Output the (X, Y) coordinate of the center of the cell containing the given text.  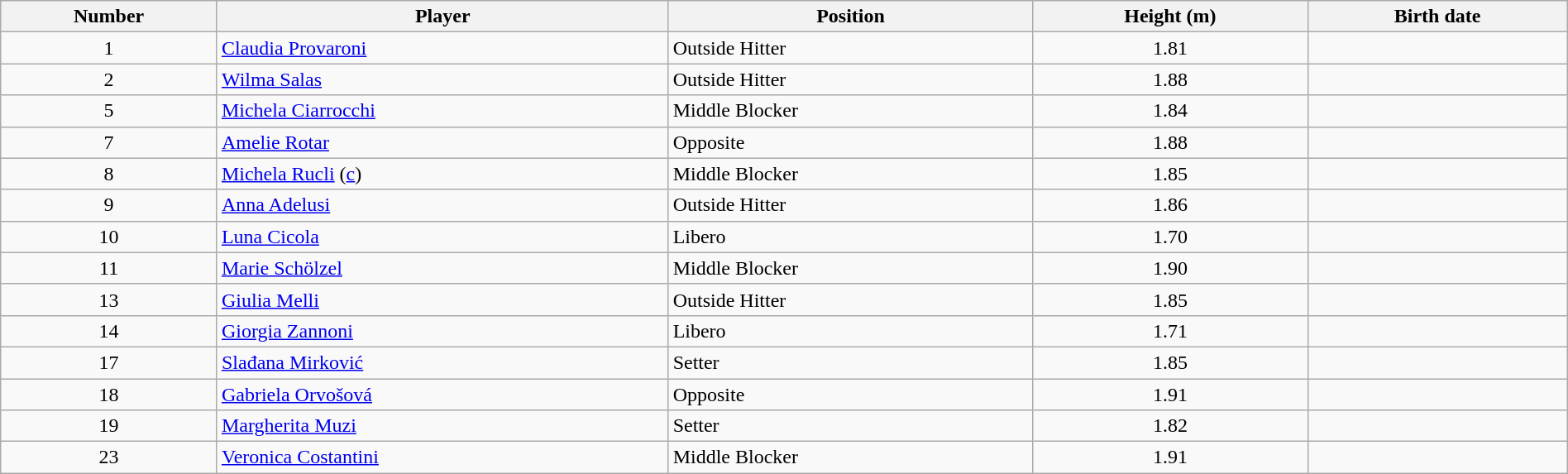
Birth date (1437, 17)
1.84 (1170, 111)
14 (109, 331)
Gabriela Orvošová (442, 395)
13 (109, 299)
7 (109, 142)
5 (109, 111)
23 (109, 457)
11 (109, 268)
19 (109, 426)
Claudia Provaroni (442, 48)
1.71 (1170, 331)
Michela Ciarrocchi (442, 111)
18 (109, 395)
Wilma Salas (442, 79)
8 (109, 174)
1.81 (1170, 48)
Amelie Rotar (442, 142)
Margherita Muzi (442, 426)
1 (109, 48)
1.70 (1170, 237)
Veronica Costantini (442, 457)
Giorgia Zannoni (442, 331)
Giulia Melli (442, 299)
9 (109, 205)
Position (850, 17)
Anna Adelusi (442, 205)
Height (m) (1170, 17)
1.86 (1170, 205)
17 (109, 362)
1.90 (1170, 268)
Number (109, 17)
Marie Schölzel (442, 268)
Luna Cicola (442, 237)
2 (109, 79)
Slađana Mirković (442, 362)
1.82 (1170, 426)
Player (442, 17)
Michela Rucli (c) (442, 174)
10 (109, 237)
